Provide the (X, Y) coordinate of the cell's center where the given text is located.  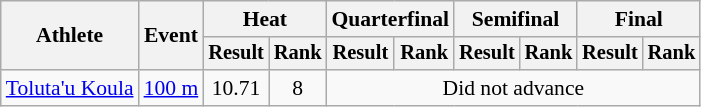
Heat (264, 19)
Did not advance (513, 88)
Semifinal (516, 19)
Toluta'u Koula (70, 88)
8 (298, 88)
10.71 (236, 88)
Athlete (70, 36)
100 m (172, 88)
Final (638, 19)
Quarterfinal (390, 19)
Event (172, 36)
